Scan for the cell matching the given text and deliver its (X, Y) coordinate at center. 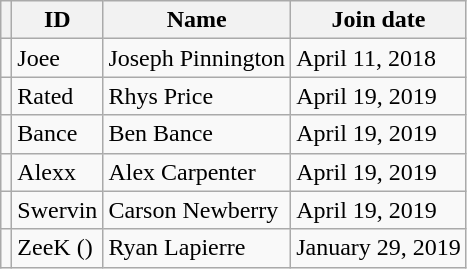
Swervin (58, 210)
Name (197, 20)
April 11, 2018 (379, 58)
Rated (58, 96)
Join date (379, 20)
Alex Carpenter (197, 172)
Joseph Pinnington (197, 58)
Bance (58, 134)
January 29, 2019 (379, 248)
Rhys Price (197, 96)
Carson Newberry (197, 210)
Alexx (58, 172)
Joee (58, 58)
ID (58, 20)
Ben Bance (197, 134)
ZeeK () (58, 248)
Ryan Lapierre (197, 248)
